Provide the [x, y] coordinate of the cell's center where the given text is located.  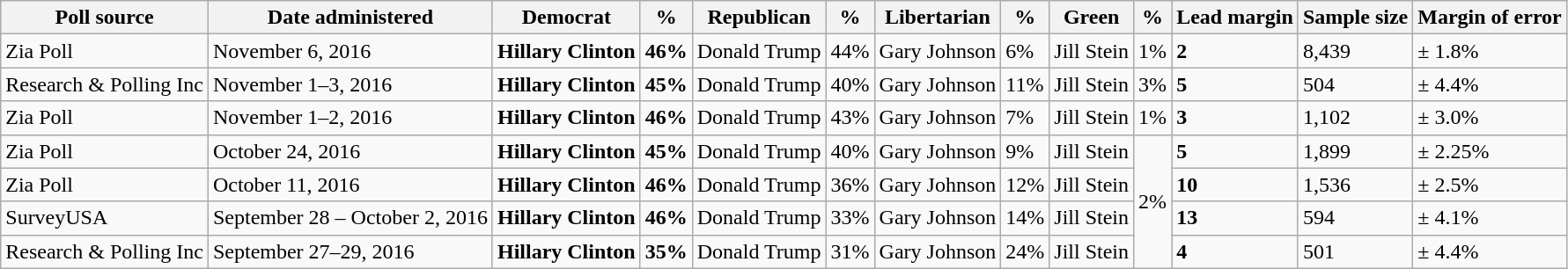
35% [666, 251]
October 11, 2016 [350, 185]
7% [1025, 118]
November 6, 2016 [350, 51]
501 [1355, 251]
Libertarian [938, 18]
Green [1092, 18]
Margin of error [1490, 18]
11% [1025, 84]
6% [1025, 51]
± 4.1% [1490, 218]
Republican [759, 18]
504 [1355, 84]
November 1–3, 2016 [350, 84]
594 [1355, 218]
3% [1153, 84]
± 2.25% [1490, 151]
43% [850, 118]
36% [850, 185]
1,102 [1355, 118]
13 [1235, 218]
24% [1025, 251]
Democrat [566, 18]
3 [1235, 118]
October 24, 2016 [350, 151]
± 1.8% [1490, 51]
September 28 – October 2, 2016 [350, 218]
8,439 [1355, 51]
Sample size [1355, 18]
Lead margin [1235, 18]
9% [1025, 151]
12% [1025, 185]
14% [1025, 218]
2% [1153, 201]
44% [850, 51]
1,899 [1355, 151]
SurveyUSA [105, 218]
10 [1235, 185]
± 3.0% [1490, 118]
Date administered [350, 18]
± 2.5% [1490, 185]
31% [850, 251]
Poll source [105, 18]
1,536 [1355, 185]
4 [1235, 251]
September 27–29, 2016 [350, 251]
2 [1235, 51]
November 1–2, 2016 [350, 118]
33% [850, 218]
